Scan for the cell matching the given text and deliver its [x, y] coordinate at center. 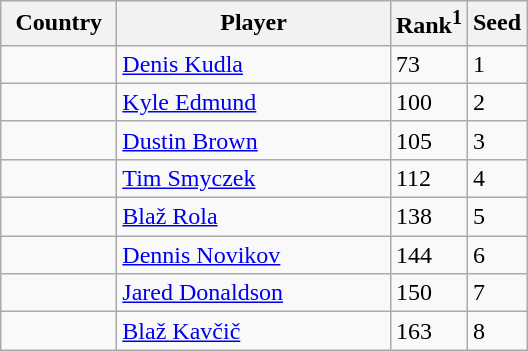
100 [428, 102]
Player [254, 24]
3 [496, 140]
Denis Kudla [254, 64]
144 [428, 255]
Dennis Novikov [254, 255]
2 [496, 102]
73 [428, 64]
4 [496, 178]
112 [428, 178]
105 [428, 140]
Blaž Kavčič [254, 331]
5 [496, 217]
Dustin Brown [254, 140]
Kyle Edmund [254, 102]
150 [428, 293]
7 [496, 293]
1 [496, 64]
Seed [496, 24]
Country [59, 24]
8 [496, 331]
163 [428, 331]
Blaž Rola [254, 217]
6 [496, 255]
Tim Smyczek [254, 178]
Jared Donaldson [254, 293]
Rank1 [428, 24]
138 [428, 217]
